Identify which cell holds the provided text, then report its (X, Y) central coordinate. 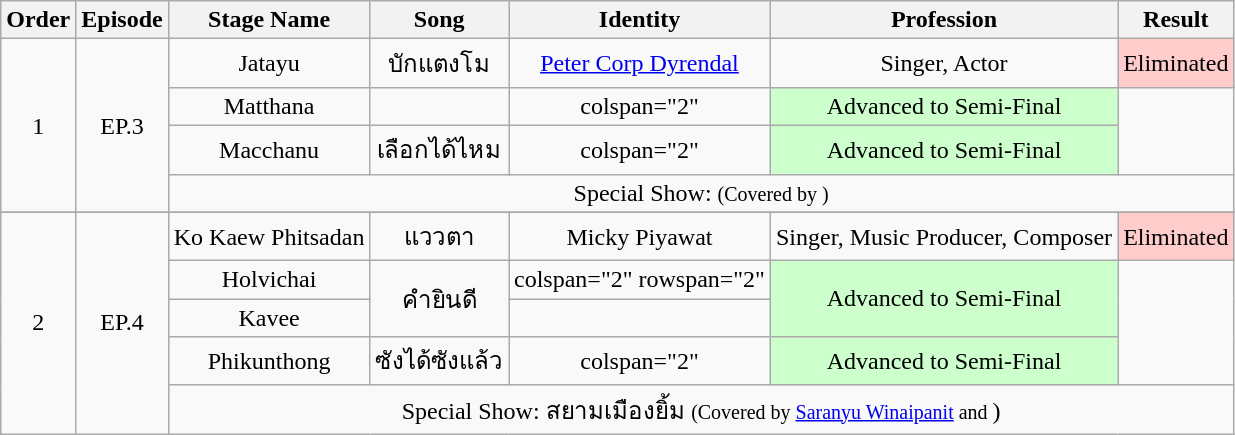
Micky Piyawat (639, 236)
colspan="2" rowspan="2" (639, 280)
Macchanu (269, 150)
Special Show: สยามเมืองยิ้ม (Covered by Saranyu Winaipanit and ) (701, 410)
Ko Kaew Phitsadan (269, 236)
2 (38, 323)
Jatayu (269, 64)
Profession (944, 20)
Kavee (269, 318)
Singer, Music Producer, Composer (944, 236)
Peter Corp Dyrendal (639, 64)
Holvichai (269, 280)
Phikunthong (269, 362)
แววตา (440, 236)
Matthana (269, 106)
Order (38, 20)
EP.3 (122, 126)
เลือกได้ไหม (440, 150)
Stage Name (269, 20)
ซังได้ซังแล้ว (440, 362)
บักแตงโม (440, 64)
Singer, Actor (944, 64)
1 (38, 126)
คำยินดี (440, 299)
Identity (639, 20)
Song (440, 20)
Result (1176, 20)
EP.4 (122, 323)
Episode (122, 20)
Special Show: (Covered by ) (701, 193)
